Output the [x, y] coordinate of the center of the cell containing the given text.  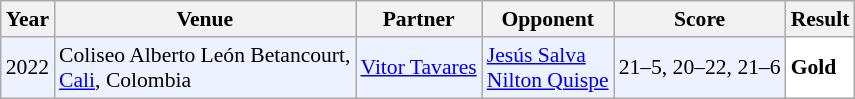
Partner [419, 19]
Score [700, 19]
Vitor Tavares [419, 68]
Gold [820, 68]
Year [28, 19]
Jesús Salva Nilton Quispe [548, 68]
Opponent [548, 19]
Venue [204, 19]
2022 [28, 68]
Result [820, 19]
21–5, 20–22, 21–6 [700, 68]
Coliseo Alberto León Betancourt,Cali, Colombia [204, 68]
